From the cell containing the given text, extract its center point as (x, y) coordinate. 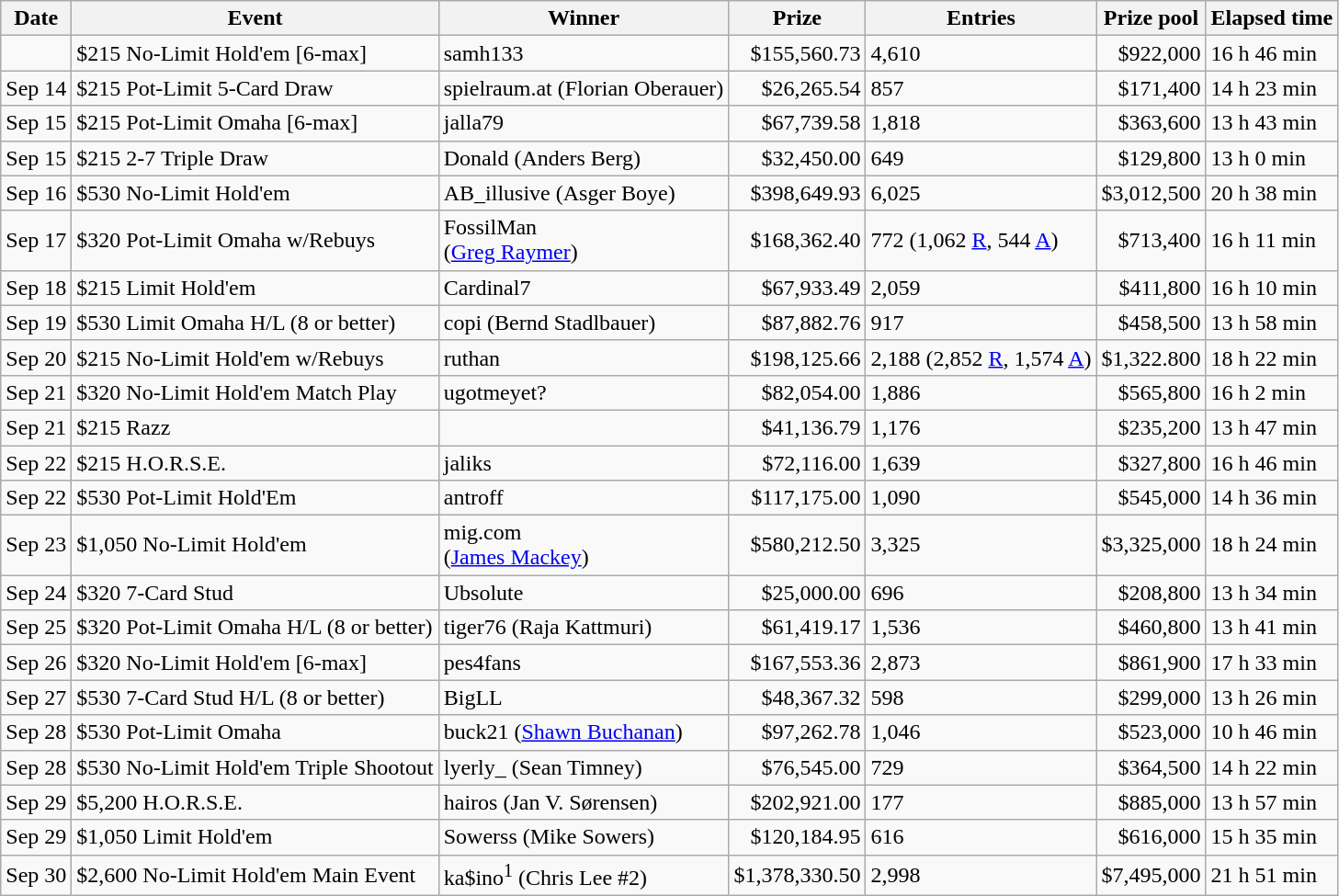
Sowerss (Mike Sowers) (584, 837)
1,176 (982, 427)
$72,116.00 (798, 462)
18 h 22 min (1272, 357)
598 (982, 698)
Sep 23 (37, 546)
ugotmeyet? (584, 392)
ka$ino1 (Chris Lee #2) (584, 875)
2,188 (2,852 R, 1,574 A) (982, 357)
Cardinal7 (584, 288)
$616,000 (1151, 837)
14 h 36 min (1272, 498)
$208,800 (1151, 593)
4,610 (982, 53)
Sep 20 (37, 357)
Sep 19 (37, 323)
jalla79 (584, 123)
$5,200 H.O.R.S.E. (255, 802)
$320 No-Limit Hold'em [6-max] (255, 663)
$320 Pot-Limit Omaha w/Rebuys (255, 241)
$320 7-Card Stud (255, 593)
$61,419.17 (798, 628)
$363,600 (1151, 123)
$523,000 (1151, 732)
$25,000.00 (798, 593)
14 h 22 min (1272, 767)
616 (982, 837)
1,090 (982, 498)
13 h 57 min (1272, 802)
hairos (Jan V. Sørensen) (584, 802)
$215 Pot-Limit 5-Card Draw (255, 88)
mig.com(James Mackey) (584, 546)
$155,560.73 (798, 53)
$76,545.00 (798, 767)
$364,500 (1151, 767)
$327,800 (1151, 462)
Winner (584, 18)
$530 7-Card Stud H/L (8 or better) (255, 698)
$1,322.800 (1151, 357)
$82,054.00 (798, 392)
13 h 41 min (1272, 628)
$3,325,000 (1151, 546)
$861,900 (1151, 663)
10 h 46 min (1272, 732)
$87,882.76 (798, 323)
$215 Razz (255, 427)
Sep 30 (37, 875)
$215 Pot-Limit Omaha [6-max] (255, 123)
$458,500 (1151, 323)
$411,800 (1151, 288)
21 h 51 min (1272, 875)
Donald (Anders Berg) (584, 158)
ruthan (584, 357)
Elapsed time (1272, 18)
$215 H.O.R.S.E. (255, 462)
pes4fans (584, 663)
Prize (798, 18)
15 h 35 min (1272, 837)
$215 No-Limit Hold'em w/Rebuys (255, 357)
$198,125.66 (798, 357)
Sep 18 (37, 288)
$171,400 (1151, 88)
2,059 (982, 288)
$885,000 (1151, 802)
17 h 33 min (1272, 663)
$530 Limit Omaha H/L (8 or better) (255, 323)
samh133 (584, 53)
$215 Limit Hold'em (255, 288)
Entries (982, 18)
$1,050 Limit Hold'em (255, 837)
857 (982, 88)
$580,212.50 (798, 546)
14 h 23 min (1272, 88)
$48,367.32 (798, 698)
$235,200 (1151, 427)
1,886 (982, 392)
$398,649.93 (798, 193)
16 h 10 min (1272, 288)
Prize pool (1151, 18)
18 h 24 min (1272, 546)
$215 No-Limit Hold'em [6-max] (255, 53)
1,639 (982, 462)
Sep 14 (37, 88)
Event (255, 18)
$3,012,500 (1151, 193)
1,536 (982, 628)
$713,400 (1151, 241)
$167,553.36 (798, 663)
$460,800 (1151, 628)
3,325 (982, 546)
$565,800 (1151, 392)
tiger76 (Raja Kattmuri) (584, 628)
1,818 (982, 123)
buck21 (Shawn Buchanan) (584, 732)
Sep 24 (37, 593)
antroff (584, 498)
AB_illusive (Asger Boye) (584, 193)
$129,800 (1151, 158)
$2,600 No-Limit Hold'em Main Event (255, 875)
$7,495,000 (1151, 875)
Sep 16 (37, 193)
$168,362.40 (798, 241)
Ubsolute (584, 593)
Date (37, 18)
$117,175.00 (798, 498)
13 h 26 min (1272, 698)
2,998 (982, 875)
Sep 27 (37, 698)
$1,050 No-Limit Hold'em (255, 546)
FossilMan(Greg Raymer) (584, 241)
1,046 (982, 732)
729 (982, 767)
$215 2-7 Triple Draw (255, 158)
$67,739.58 (798, 123)
$41,136.79 (798, 427)
spielraum.at (Florian Oberauer) (584, 88)
$299,000 (1151, 698)
649 (982, 158)
copi (Bernd Stadlbauer) (584, 323)
$120,184.95 (798, 837)
$26,265.54 (798, 88)
917 (982, 323)
BigLL (584, 698)
$32,450.00 (798, 158)
16 h 2 min (1272, 392)
20 h 38 min (1272, 193)
jaliks (584, 462)
2,873 (982, 663)
Sep 26 (37, 663)
696 (982, 593)
772 (1,062 R, 544 A) (982, 241)
$530 Pot-Limit Omaha (255, 732)
$320 No-Limit Hold'em Match Play (255, 392)
13 h 47 min (1272, 427)
$1,378,330.50 (798, 875)
13 h 43 min (1272, 123)
13 h 0 min (1272, 158)
$545,000 (1151, 498)
$320 Pot-Limit Omaha H/L (8 or better) (255, 628)
$530 No-Limit Hold'em (255, 193)
lyerly_ (Sean Timney) (584, 767)
13 h 34 min (1272, 593)
$530 Pot-Limit Hold'Em (255, 498)
Sep 17 (37, 241)
13 h 58 min (1272, 323)
16 h 11 min (1272, 241)
177 (982, 802)
Sep 25 (37, 628)
$530 No-Limit Hold'em Triple Shootout (255, 767)
$97,262.78 (798, 732)
$202,921.00 (798, 802)
6,025 (982, 193)
$922,000 (1151, 53)
$67,933.49 (798, 288)
